Detect which cell encompasses the target text, then output its (x, y) center coordinate. 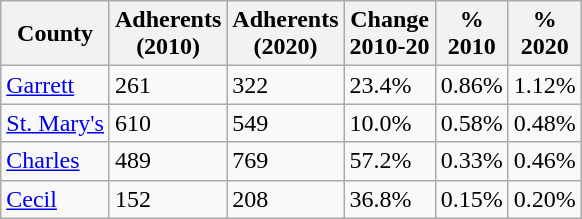
36.8% (390, 199)
%2020 (544, 34)
549 (286, 123)
0.46% (544, 161)
1.12% (544, 85)
Charles (56, 161)
%2010 (472, 34)
57.2% (390, 161)
0.20% (544, 199)
261 (168, 85)
Cecil (56, 199)
10.0% (390, 123)
208 (286, 199)
0.48% (544, 123)
610 (168, 123)
23.4% (390, 85)
769 (286, 161)
152 (168, 199)
0.58% (472, 123)
County (56, 34)
322 (286, 85)
0.33% (472, 161)
0.86% (472, 85)
Garrett (56, 85)
St. Mary's (56, 123)
Change2010-20 (390, 34)
Adherents(2020) (286, 34)
489 (168, 161)
Adherents(2010) (168, 34)
0.15% (472, 199)
